Return (X, Y) of the center of cell containing provided text 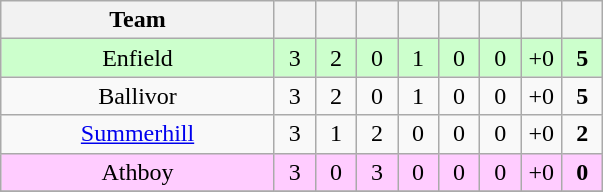
Athboy (138, 172)
Summerhill (138, 134)
Team (138, 20)
Enfield (138, 58)
Ballivor (138, 96)
